Extract the (X, Y) coordinate from the center of the cell holding the provided text.  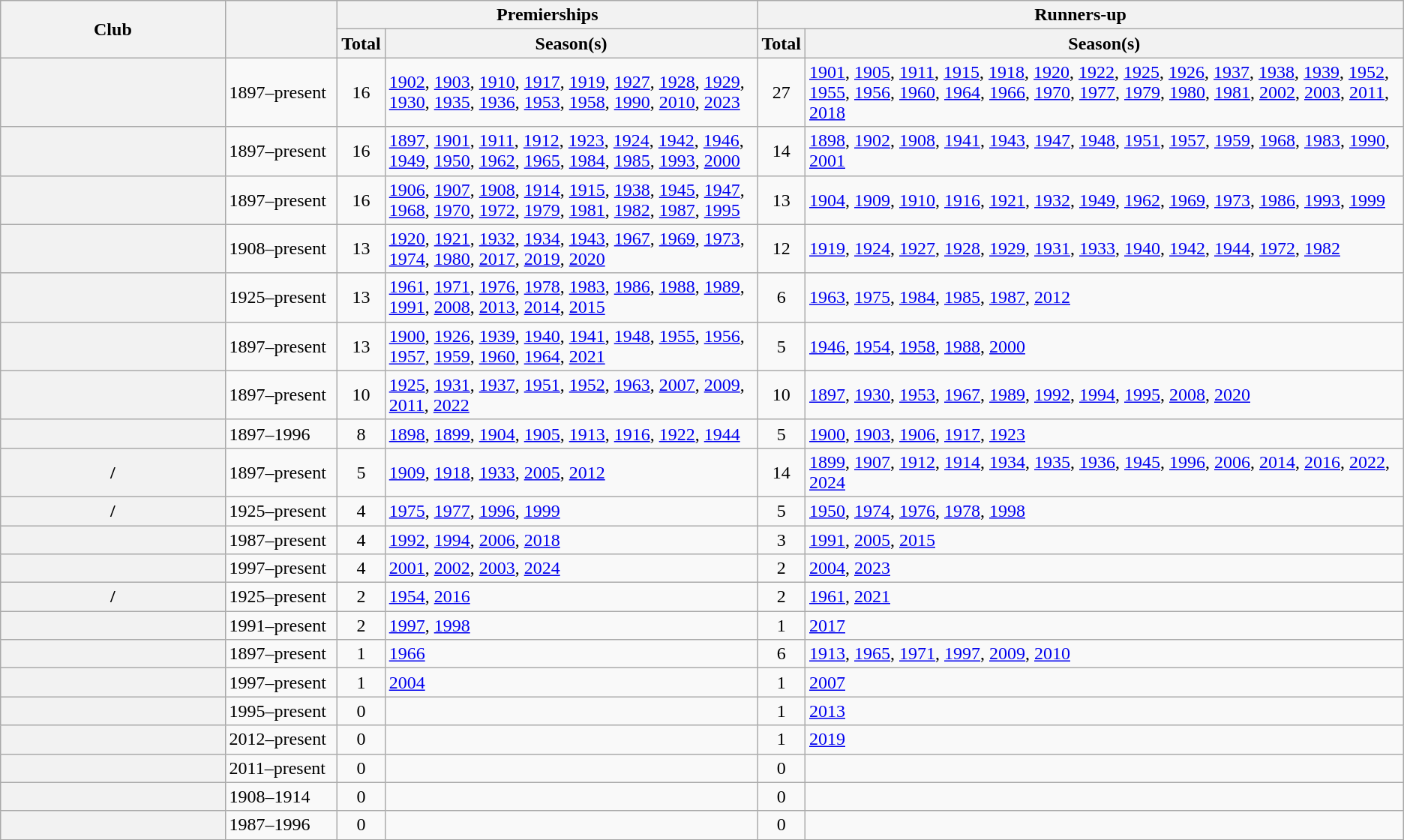
1919, 1924, 1927, 1928, 1929, 1931, 1933, 1940, 1942, 1944, 1972, 1982 (1104, 249)
1992, 1994, 2006, 2018 (571, 539)
1898, 1902, 1908, 1941, 1943, 1947, 1948, 1951, 1957, 1959, 1968, 1983, 1990, 2001 (1104, 151)
1961, 2021 (1104, 597)
2001, 2002, 2003, 2024 (571, 568)
1975, 1977, 1996, 1999 (571, 511)
1908–1914 (281, 796)
1897, 1930, 1953, 1967, 1989, 1992, 1994, 1995, 2008, 2020 (1104, 394)
2013 (1104, 711)
2017 (1104, 625)
1902, 1903, 1910, 1917, 1919, 1927, 1928, 1929, 1930, 1935, 1936, 1953, 1958, 1990, 2010, 2023 (571, 92)
Premierships (547, 15)
3 (781, 539)
1913, 1965, 1971, 1997, 2009, 2010 (1104, 654)
1900, 1903, 1906, 1917, 1923 (1104, 433)
2004 (571, 682)
1908–present (281, 249)
1906, 1907, 1908, 1914, 1915, 1938, 1945, 1947, 1968, 1970, 1972, 1979, 1981, 1982, 1987, 1995 (571, 199)
1991–present (281, 625)
1920, 1921, 1932, 1934, 1943, 1967, 1969, 1973, 1974, 1980, 2017, 2019, 2020 (571, 249)
1897–1996 (281, 433)
2012–present (281, 739)
1987–present (281, 539)
1950, 1974, 1976, 1978, 1998 (1104, 511)
12 (781, 249)
1966 (571, 654)
1997, 1998 (571, 625)
1946, 1954, 1958, 1988, 2000 (1104, 346)
1991, 2005, 2015 (1104, 539)
1954, 2016 (571, 597)
1995–present (281, 711)
2019 (1104, 739)
1925, 1931, 1937, 1951, 1952, 1963, 2007, 2009, 2011, 2022 (571, 394)
27 (781, 92)
Club (112, 29)
1898, 1899, 1904, 1905, 1913, 1916, 1922, 1944 (571, 433)
2004, 2023 (1104, 568)
1900, 1926, 1939, 1940, 1941, 1948, 1955, 1956, 1957, 1959, 1960, 1964, 2021 (571, 346)
1961, 1971, 1976, 1978, 1983, 1986, 1988, 1989, 1991, 2008, 2013, 2014, 2015 (571, 297)
2007 (1104, 682)
1987–1996 (281, 825)
1904, 1909, 1910, 1916, 1921, 1932, 1949, 1962, 1969, 1973, 1986, 1993, 1999 (1104, 199)
1963, 1975, 1984, 1985, 1987, 2012 (1104, 297)
1909, 1918, 1933, 2005, 2012 (571, 472)
8 (361, 433)
Runners-up (1080, 15)
1897, 1901, 1911, 1912, 1923, 1924, 1942, 1946, 1949, 1950, 1962, 1965, 1984, 1985, 1993, 2000 (571, 151)
2011–present (281, 768)
1899, 1907, 1912, 1914, 1934, 1935, 1936, 1945, 1996, 2006, 2014, 2016, 2022, 2024 (1104, 472)
